Return (X, Y) of the center of cell containing provided text 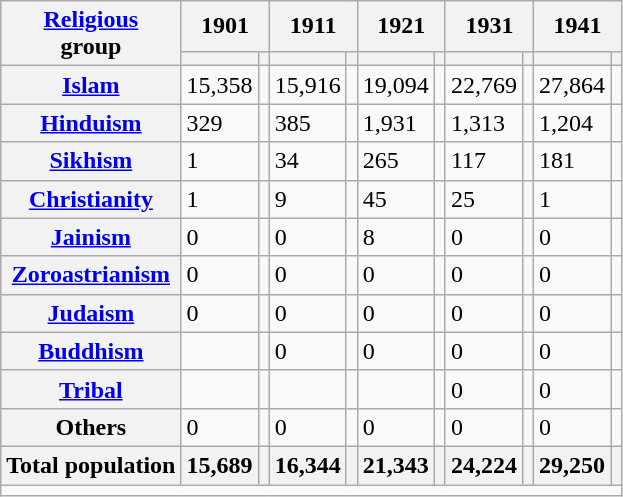
24,224 (484, 465)
1,313 (484, 123)
19,094 (396, 85)
Buddhism (91, 351)
1931 (489, 26)
1,931 (396, 123)
1921 (401, 26)
15,689 (220, 465)
1901 (225, 26)
29,250 (572, 465)
21,343 (396, 465)
15,358 (220, 85)
Total population (91, 465)
9 (308, 199)
1,204 (572, 123)
Sikhism (91, 161)
181 (572, 161)
8 (396, 237)
27,864 (572, 85)
15,916 (308, 85)
Judaism (91, 313)
Zoroastrianism (91, 275)
22,769 (484, 85)
34 (308, 161)
45 (396, 199)
Hinduism (91, 123)
1941 (578, 26)
Religiousgroup (91, 34)
Others (91, 427)
385 (308, 123)
16,344 (308, 465)
Islam (91, 85)
Tribal (91, 389)
Jainism (91, 237)
265 (396, 161)
Christianity (91, 199)
329 (220, 123)
25 (484, 199)
1911 (313, 26)
117 (484, 161)
